Provide the [x, y] coordinate of the cell's center where the given text is located.  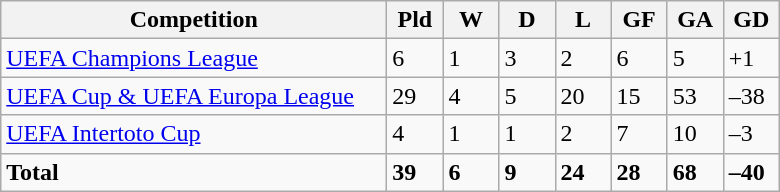
Pld [415, 20]
24 [583, 172]
39 [415, 172]
68 [695, 172]
Total [194, 172]
+1 [751, 58]
Competition [194, 20]
7 [639, 134]
–40 [751, 172]
UEFA Intertoto Cup [194, 134]
UEFA Cup & UEFA Europa League [194, 96]
–3 [751, 134]
53 [695, 96]
UEFA Champions League [194, 58]
W [471, 20]
9 [527, 172]
GA [695, 20]
–38 [751, 96]
GF [639, 20]
29 [415, 96]
28 [639, 172]
L [583, 20]
3 [527, 58]
10 [695, 134]
15 [639, 96]
GD [751, 20]
20 [583, 96]
D [527, 20]
